Extract the (X, Y) coordinate from the center of the cell holding the provided text.  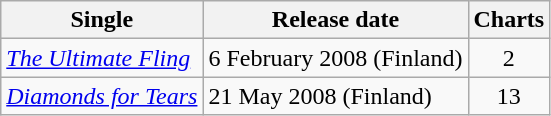
6 February 2008 (Finland) (336, 58)
Diamonds for Tears (102, 96)
Single (102, 20)
Charts (509, 20)
13 (509, 96)
The Ultimate Fling (102, 58)
2 (509, 58)
21 May 2008 (Finland) (336, 96)
Release date (336, 20)
